For the text-containing cell, return its midpoint in (X, Y) coordinate format. 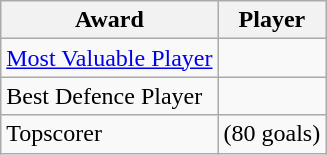
Player (272, 20)
Best Defence Player (110, 96)
(80 goals) (272, 134)
Award (110, 20)
Topscorer (110, 134)
Most Valuable Player (110, 58)
